Return the [x, y] coordinate for the center point of the cell that contains the specified text.  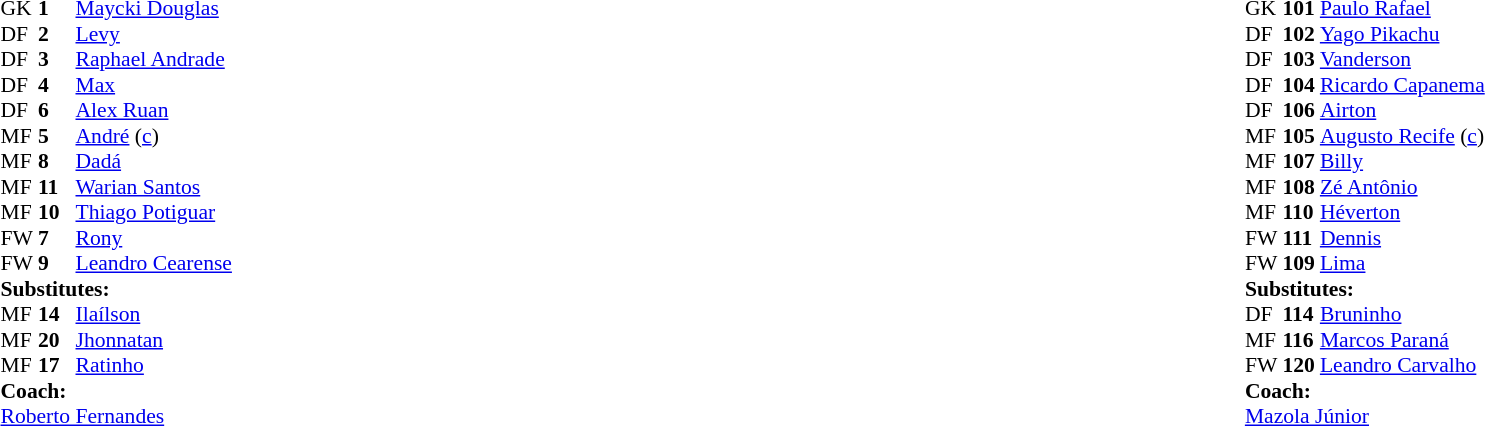
10 [57, 213]
17 [57, 365]
Dadá [154, 161]
Vanderson [1402, 59]
Airton [1402, 111]
Ricardo Capanema [1402, 85]
2 [57, 34]
Alex Ruan [154, 111]
108 [1301, 187]
Max [154, 85]
3 [57, 59]
Leandro Cearense [154, 263]
Lima [1402, 263]
Dennis [1402, 238]
Héverton [1402, 213]
Bruninho [1402, 315]
Raphael Andrade [154, 59]
8 [57, 161]
Billy [1402, 161]
116 [1301, 340]
114 [1301, 315]
103 [1301, 59]
Warian Santos [154, 187]
Leandro Carvalho [1402, 365]
Levy [154, 34]
5 [57, 136]
104 [1301, 85]
110 [1301, 213]
Zé Antônio [1402, 187]
6 [57, 111]
André (c) [154, 136]
20 [57, 340]
14 [57, 315]
106 [1301, 111]
Marcos Paraná [1402, 340]
111 [1301, 238]
Augusto Recife (c) [1402, 136]
120 [1301, 365]
11 [57, 187]
Rony [154, 238]
Ratinho [154, 365]
105 [1301, 136]
Ilaílson [154, 315]
4 [57, 85]
Jhonnatan [154, 340]
Yago Pikachu [1402, 34]
109 [1301, 263]
107 [1301, 161]
Thiago Potiguar [154, 213]
102 [1301, 34]
7 [57, 238]
9 [57, 263]
